Return (X, Y) of the center of cell containing provided text 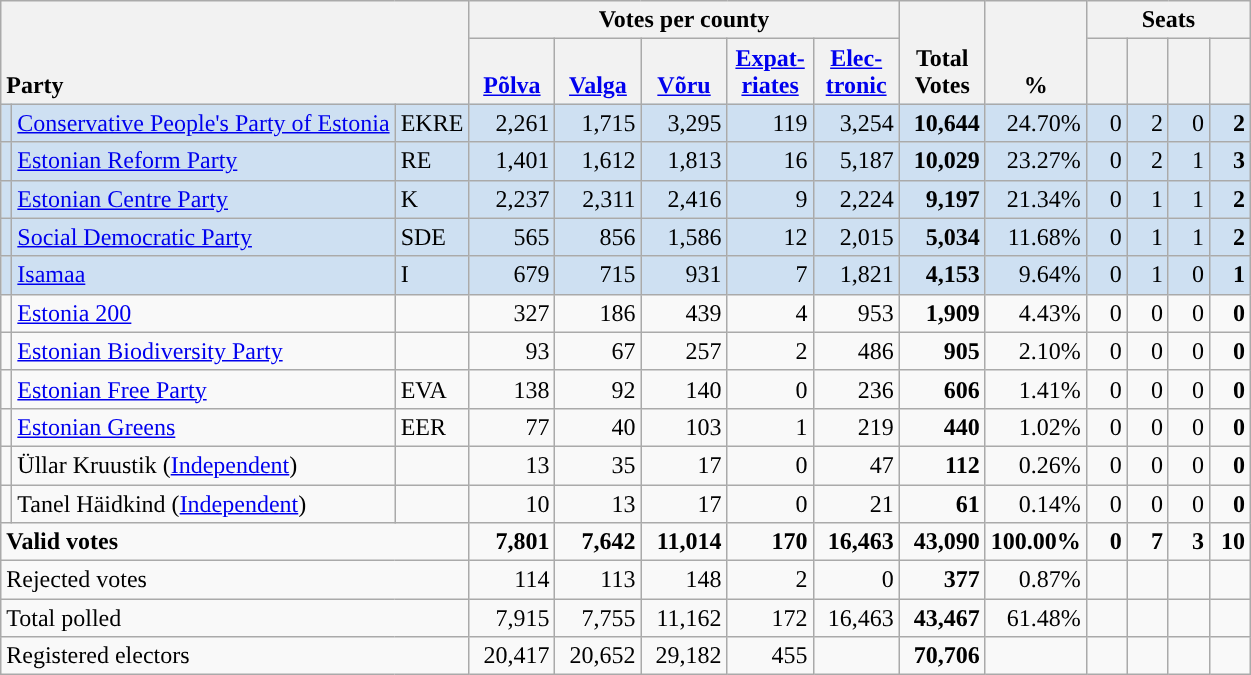
Total Votes (942, 52)
377 (942, 580)
4.43% (1036, 313)
236 (856, 389)
138 (512, 389)
1,813 (684, 161)
186 (598, 313)
70,706 (942, 656)
% (1036, 52)
11.68% (1036, 237)
Estonian Greens (204, 427)
1.41% (1036, 389)
Registered electors (235, 656)
7,801 (512, 542)
606 (942, 389)
67 (598, 351)
257 (684, 351)
Estonian Reform Party (204, 161)
Võru (684, 72)
100.00% (1036, 542)
114 (512, 580)
7,642 (598, 542)
K (432, 199)
EER (432, 427)
2,416 (684, 199)
931 (684, 275)
Party (235, 52)
Elec- tronic (856, 72)
Tanel Häidkind (Independent) (204, 503)
Üllar Kruustik (Independent) (204, 465)
Rejected votes (235, 580)
148 (684, 580)
715 (598, 275)
11,014 (684, 542)
455 (770, 656)
439 (684, 313)
1,821 (856, 275)
43,090 (942, 542)
10,029 (942, 161)
1,909 (942, 313)
SDE (432, 237)
92 (598, 389)
679 (512, 275)
11,162 (684, 618)
2,311 (598, 199)
47 (856, 465)
Estonian Free Party (204, 389)
486 (856, 351)
9 (770, 199)
1,401 (512, 161)
Valga (598, 72)
Valid votes (235, 542)
Põlva (512, 72)
3,295 (684, 123)
20,652 (598, 656)
4,153 (942, 275)
23.27% (1036, 161)
61 (942, 503)
103 (684, 427)
0.87% (1036, 580)
565 (512, 237)
EVA (432, 389)
9.64% (1036, 275)
21 (856, 503)
16 (770, 161)
10,644 (942, 123)
5,034 (942, 237)
170 (770, 542)
12 (770, 237)
Estonia 200 (204, 313)
Expat- riates (770, 72)
24.70% (1036, 123)
20,417 (512, 656)
Isamaa (204, 275)
2,224 (856, 199)
2,261 (512, 123)
327 (512, 313)
905 (942, 351)
77 (512, 427)
Total polled (235, 618)
Social Democratic Party (204, 237)
Estonian Centre Party (204, 199)
9,197 (942, 199)
2.10% (1036, 351)
112 (942, 465)
140 (684, 389)
7,755 (598, 618)
29,182 (684, 656)
0.14% (1036, 503)
219 (856, 427)
5,187 (856, 161)
2,015 (856, 237)
21.34% (1036, 199)
Estonian Biodiversity Party (204, 351)
61.48% (1036, 618)
43,467 (942, 618)
4 (770, 313)
440 (942, 427)
1,715 (598, 123)
119 (770, 123)
0.26% (1036, 465)
Seats (1168, 20)
1,586 (684, 237)
856 (598, 237)
953 (856, 313)
1.02% (1036, 427)
Conservative People's Party of Estonia (204, 123)
172 (770, 618)
EKRE (432, 123)
I (432, 275)
93 (512, 351)
2,237 (512, 199)
1,612 (598, 161)
35 (598, 465)
Votes per county (684, 20)
113 (598, 580)
RE (432, 161)
7,915 (512, 618)
40 (598, 427)
3,254 (856, 123)
